Return [X, Y] of the center of cell containing provided text 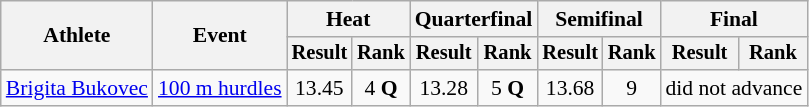
Final [734, 19]
4 Q [381, 88]
Brigita Bukovec [77, 88]
Quarterfinal [474, 19]
100 m hurdles [220, 88]
did not advance [734, 88]
Event [220, 36]
Athlete [77, 36]
13.45 [320, 88]
9 [632, 88]
Semifinal [598, 19]
Heat [348, 19]
5 Q [508, 88]
13.28 [444, 88]
13.68 [570, 88]
